Return [X, Y] of the center of cell containing provided text 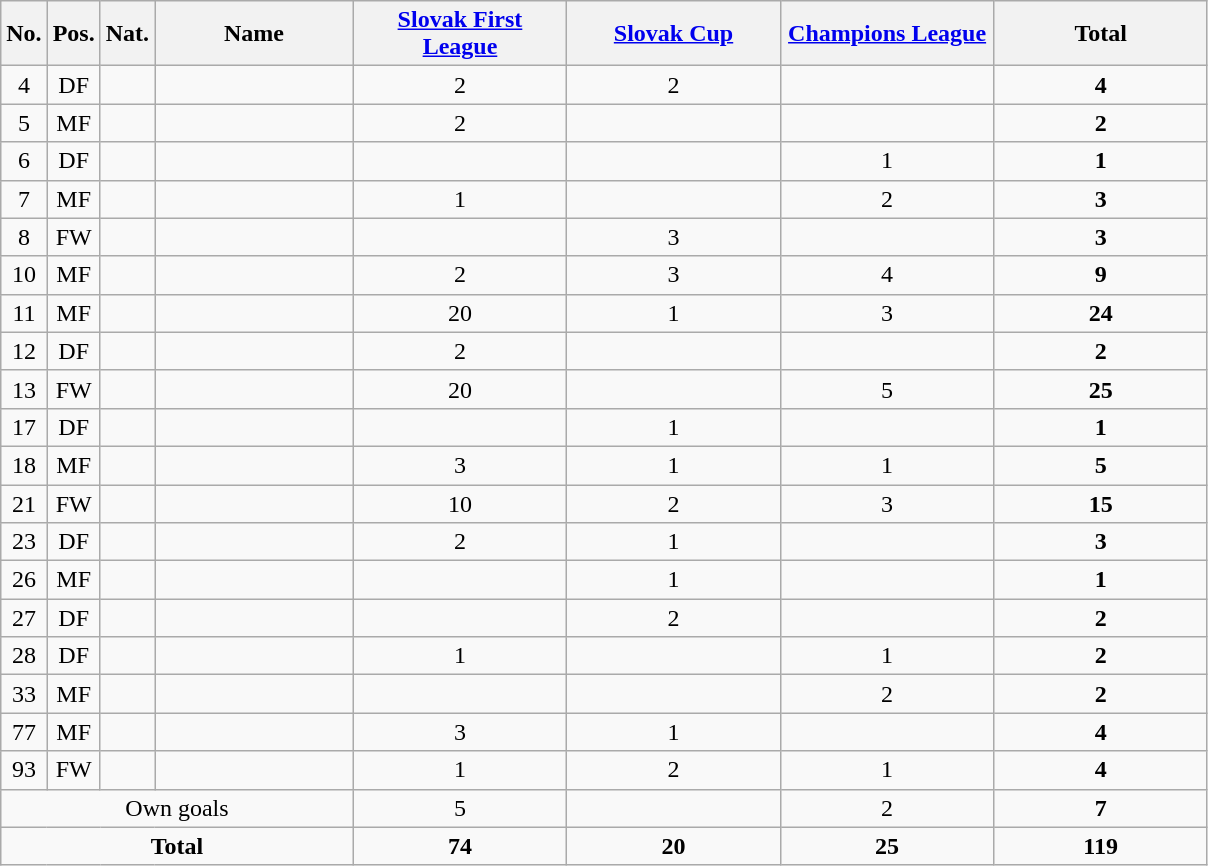
15 [1101, 503]
No. [24, 34]
93 [24, 770]
77 [24, 732]
Nat. [127, 34]
23 [24, 542]
74 [460, 846]
21 [24, 503]
Pos. [74, 34]
12 [24, 351]
119 [1101, 846]
Own goals [177, 808]
9 [1101, 275]
17 [24, 427]
26 [24, 580]
Champions League [887, 34]
33 [24, 694]
11 [24, 313]
8 [24, 237]
6 [24, 161]
Name [254, 34]
13 [24, 389]
Slovak Cup [674, 34]
27 [24, 618]
18 [24, 465]
28 [24, 656]
24 [1101, 313]
Slovak First League [460, 34]
